Pinpoint the cell where the given text exists, returning its [x, y] midpoint coordinate. 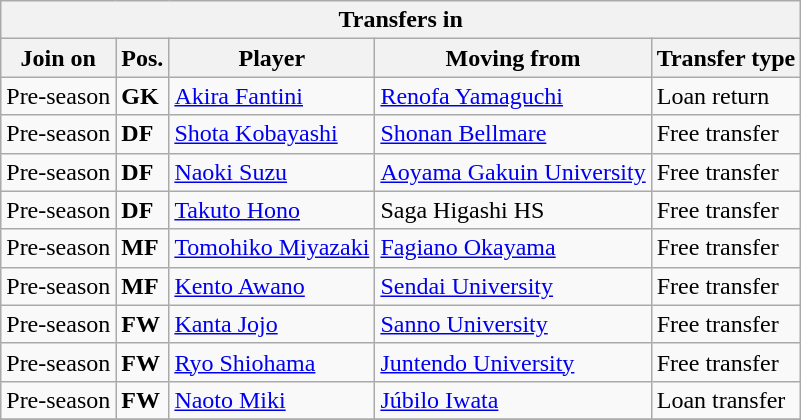
Shonan Bellmare [513, 134]
Sendai University [513, 286]
Naoki Suzu [272, 172]
Kanta Jojo [272, 324]
Pos. [142, 58]
Sanno University [513, 324]
Akira Fantini [272, 96]
Join on [58, 58]
Takuto Hono [272, 210]
Fagiano Okayama [513, 248]
Transfers in [401, 20]
Saga Higashi HS [513, 210]
Player [272, 58]
Transfer type [726, 58]
Kento Awano [272, 286]
Shota Kobayashi [272, 134]
Júbilo Iwata [513, 400]
Tomohiko Miyazaki [272, 248]
Moving from [513, 58]
Juntendo University [513, 362]
Aoyama Gakuin University [513, 172]
Loan transfer [726, 400]
GK [142, 96]
Renofa Yamaguchi [513, 96]
Loan return [726, 96]
Naoto Miki [272, 400]
Ryo Shiohama [272, 362]
